Pinpoint the cell where the given text exists, returning its [x, y] midpoint coordinate. 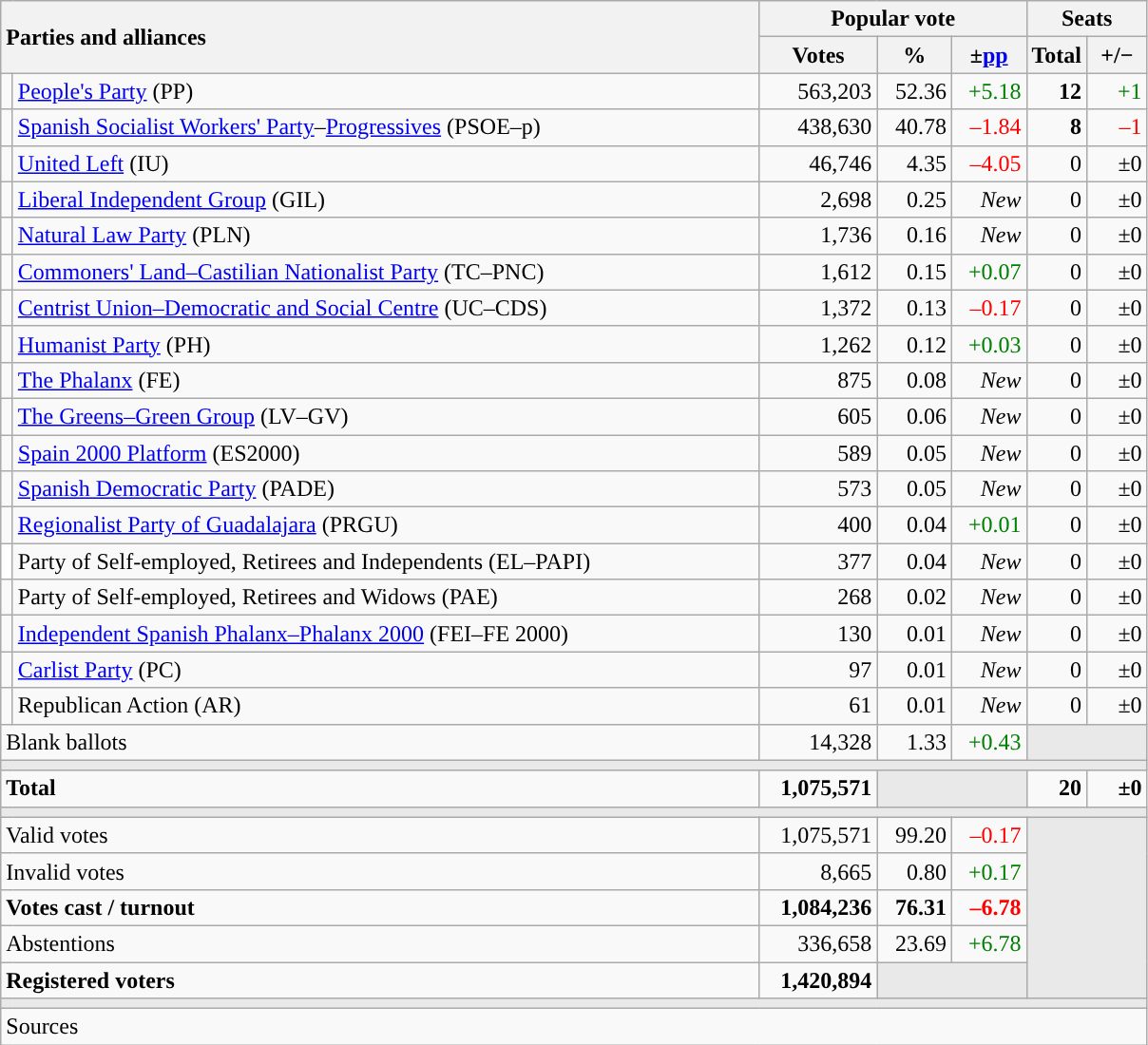
1,372 [818, 308]
Sources [574, 1027]
Commoners' Land–Castilian Nationalist Party (TC–PNC) [386, 272]
23.69 [914, 943]
+0.43 [988, 742]
12 [1057, 91]
8,665 [818, 871]
Party of Self-employed, Retirees and Widows (PAE) [386, 598]
0.08 [914, 380]
+5.18 [988, 91]
–6.78 [988, 907]
0.06 [914, 416]
Registered voters [380, 979]
400 [818, 525]
99.20 [914, 835]
+0.17 [988, 871]
–4.05 [988, 163]
+0.07 [988, 272]
1,084,236 [818, 907]
+6.78 [988, 943]
0.13 [914, 308]
14,328 [818, 742]
336,658 [818, 943]
2,698 [818, 199]
Spain 2000 Platform (ES2000) [386, 453]
130 [818, 634]
Parties and alliances [380, 37]
438,630 [818, 127]
0.16 [914, 236]
Natural Law Party (PLN) [386, 236]
605 [818, 416]
Humanist Party (PH) [386, 344]
Regionalist Party of Guadalajara (PRGU) [386, 525]
1,262 [818, 344]
1,420,894 [818, 979]
0.02 [914, 598]
Liberal Independent Group (GIL) [386, 199]
377 [818, 561]
United Left (IU) [386, 163]
1.33 [914, 742]
0.12 [914, 344]
1,736 [818, 236]
Votes [818, 55]
0.25 [914, 199]
61 [818, 706]
Valid votes [380, 835]
+0.03 [988, 344]
97 [818, 670]
Votes cast / turnout [380, 907]
Blank ballots [380, 742]
76.31 [914, 907]
+1 [1118, 91]
+/− [1118, 55]
The Phalanx (FE) [386, 380]
52.36 [914, 91]
Spanish Socialist Workers' Party–Progressives (PSOE–p) [386, 127]
589 [818, 453]
1,612 [818, 272]
0.80 [914, 871]
4.35 [914, 163]
Independent Spanish Phalanx–Phalanx 2000 (FEI–FE 2000) [386, 634]
% [914, 55]
268 [818, 598]
46,746 [818, 163]
Invalid votes [380, 871]
The Greens–Green Group (LV–GV) [386, 416]
875 [818, 380]
–1.84 [988, 127]
20 [1057, 788]
Centrist Union–Democratic and Social Centre (UC–CDS) [386, 308]
–1 [1118, 127]
Popular vote [893, 19]
Republican Action (AR) [386, 706]
40.78 [914, 127]
Carlist Party (PC) [386, 670]
573 [818, 489]
Seats [1087, 19]
±pp [988, 55]
Abstentions [380, 943]
People's Party (PP) [386, 91]
+0.01 [988, 525]
Spanish Democratic Party (PADE) [386, 489]
0.15 [914, 272]
8 [1057, 127]
Party of Self-employed, Retirees and Independents (EL–PAPI) [386, 561]
563,203 [818, 91]
